Pinpoint the cell where the given text exists, returning its (X, Y) midpoint coordinate. 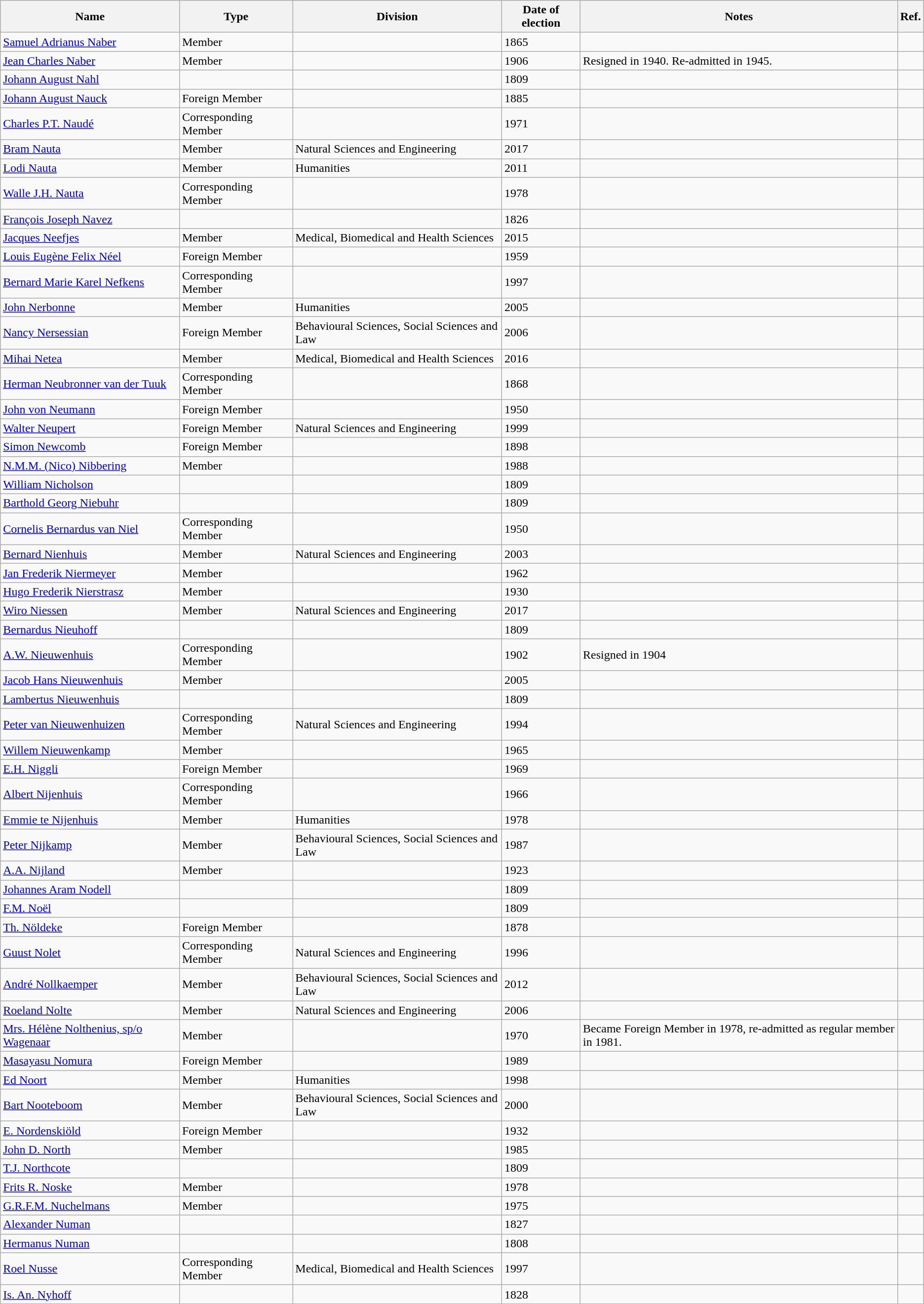
Louis Eugène Felix Néel (90, 256)
Jean Charles Naber (90, 61)
Th. Nöldeke (90, 927)
1865 (541, 42)
Charles P.T. Naudé (90, 123)
John Nerbonne (90, 308)
Type (236, 17)
William Nicholson (90, 484)
Mrs. Hélène Nolthenius, sp/o Wagenaar (90, 1036)
Ref. (910, 17)
1826 (541, 219)
Jacob Hans Nieuwenhuis (90, 680)
1987 (541, 845)
1966 (541, 794)
Peter Nijkamp (90, 845)
1971 (541, 123)
Became Foreign Member in 1978, re-admitted as regular member in 1981. (738, 1036)
Johann August Nauck (90, 98)
Is. An. Nyhoff (90, 1294)
1878 (541, 927)
Willem Nieuwenkamp (90, 750)
Guust Nolet (90, 952)
Bart Nooteboom (90, 1105)
1930 (541, 592)
G.R.F.M. Nuchelmans (90, 1206)
Ed Noort (90, 1080)
Roeland Nolte (90, 1010)
John von Neumann (90, 409)
1962 (541, 573)
1996 (541, 952)
1827 (541, 1225)
Alexander Numan (90, 1225)
Walle J.H. Nauta (90, 194)
1808 (541, 1243)
Frits R. Noske (90, 1187)
T.J. Northcote (90, 1168)
2003 (541, 554)
Masayasu Nomura (90, 1061)
N.M.M. (Nico) Nibbering (90, 466)
Barthold Georg Niebuhr (90, 503)
1999 (541, 428)
Lodi Nauta (90, 168)
1988 (541, 466)
1994 (541, 725)
1989 (541, 1061)
Albert Nijenhuis (90, 794)
Lambertus Nieuwenhuis (90, 699)
Wiro Niessen (90, 610)
1969 (541, 769)
1906 (541, 61)
Peter van Nieuwenhuizen (90, 725)
André Nollkaemper (90, 985)
Hermanus Numan (90, 1243)
Bernard Marie Karel Nefkens (90, 281)
2011 (541, 168)
Samuel Adrianus Naber (90, 42)
1902 (541, 655)
E. Nordenskiöld (90, 1131)
1923 (541, 870)
1868 (541, 384)
Division (397, 17)
Bram Nauta (90, 149)
John D. North (90, 1149)
1975 (541, 1206)
1885 (541, 98)
Herman Neubronner van der Tuuk (90, 384)
Cornelis Bernardus van Niel (90, 528)
Name (90, 17)
E.H. Niggli (90, 769)
2015 (541, 237)
1998 (541, 1080)
François Joseph Navez (90, 219)
Bernardus Nieuhoff (90, 630)
Walter Neupert (90, 428)
1898 (541, 447)
Jan Frederik Niermeyer (90, 573)
Johannes Aram Nodell (90, 889)
Resigned in 1904 (738, 655)
2016 (541, 358)
Date of election (541, 17)
Johann August Nahl (90, 79)
Roel Nusse (90, 1269)
A.A. Nijland (90, 870)
1959 (541, 256)
Emmie te Nijenhuis (90, 820)
1970 (541, 1036)
Hugo Frederik Nierstrasz (90, 592)
Jacques Neefjes (90, 237)
1965 (541, 750)
A.W. Nieuwenhuis (90, 655)
Simon Newcomb (90, 447)
Resigned in 1940. Re-admitted in 1945. (738, 61)
1932 (541, 1131)
Bernard Nienhuis (90, 554)
1828 (541, 1294)
Nancy Nersessian (90, 333)
2000 (541, 1105)
Mihai Netea (90, 358)
F.M. Noël (90, 908)
2012 (541, 985)
Notes (738, 17)
1985 (541, 1149)
